Provide the (X, Y) coordinate of the cell's center where the given text is located.  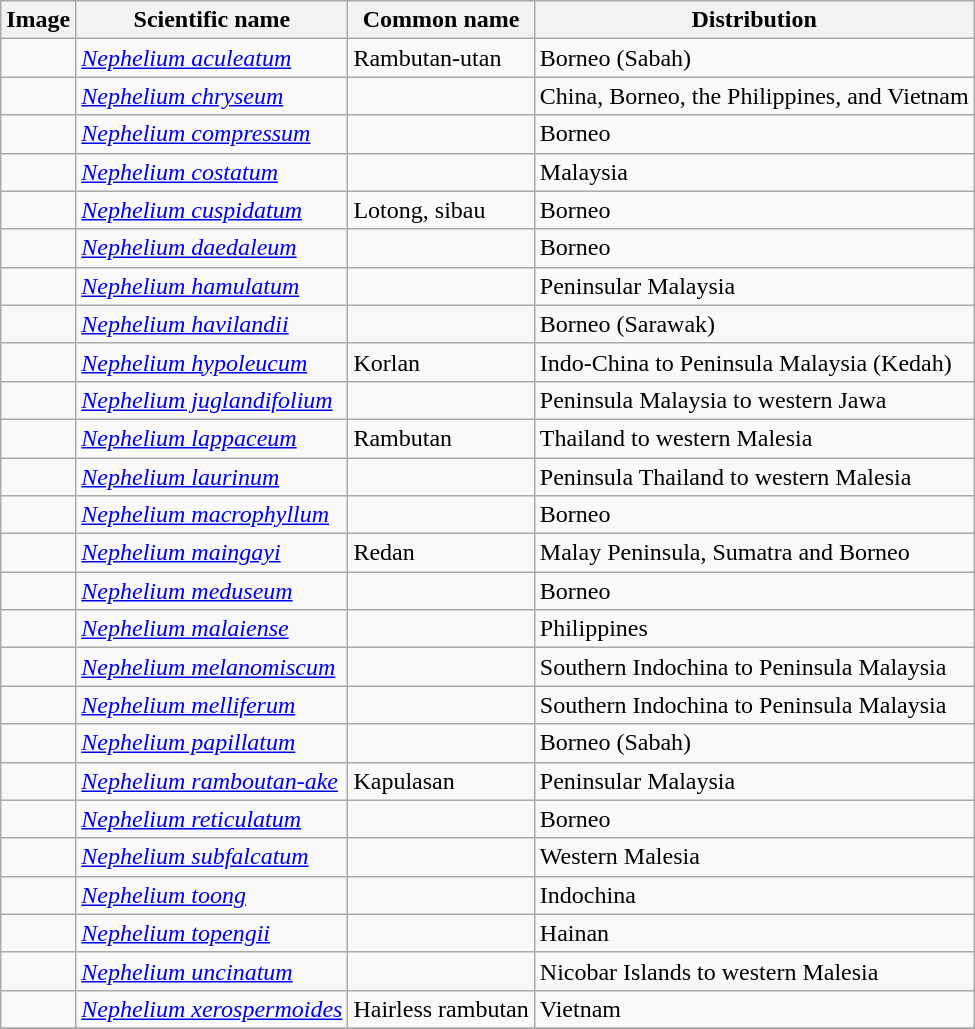
Lotong, sibau (441, 210)
Nephelium malaiense (212, 629)
Nephelium hamulatum (212, 286)
Nephelium topengii (212, 933)
Nephelium macrophyllum (212, 515)
Redan (441, 553)
Korlan (441, 362)
Nephelium reticulatum (212, 819)
Kapulasan (441, 781)
Nephelium xerospermoides (212, 1009)
Peninsula Malaysia to western Jawa (754, 400)
Nephelium subfalcatum (212, 857)
Nephelium meduseum (212, 591)
Thailand to western Malesia (754, 438)
Nephelium costatum (212, 172)
Hainan (754, 933)
Nephelium papillatum (212, 743)
Nephelium cuspidatum (212, 210)
Malay Peninsula, Sumatra and Borneo (754, 553)
Philippines (754, 629)
Scientific name (212, 20)
Western Malesia (754, 857)
Image (38, 20)
Nephelium chryseum (212, 96)
Nephelium juglandifolium (212, 400)
Nephelium melanomiscum (212, 667)
Common name (441, 20)
Nephelium melliferum (212, 705)
Nephelium ramboutan-ake (212, 781)
Nephelium compressum (212, 134)
Nephelium aculeatum (212, 58)
Nephelium hypoleucum (212, 362)
Nephelium uncinatum (212, 971)
Malaysia (754, 172)
Nephelium lappaceum (212, 438)
Nephelium maingayi (212, 553)
Borneo (Sarawak) (754, 324)
Nephelium toong (212, 895)
Nephelium havilandii (212, 324)
Nephelium laurinum (212, 477)
Vietnam (754, 1009)
Distribution (754, 20)
Indo-China to Peninsula Malaysia (Kedah) (754, 362)
Nephelium daedaleum (212, 248)
Nicobar Islands to western Malesia (754, 971)
Rambutan-utan (441, 58)
Hairless rambutan (441, 1009)
Indochina (754, 895)
China, Borneo, the Philippines, and Vietnam (754, 96)
Peninsula Thailand to western Malesia (754, 477)
Rambutan (441, 438)
